For the text-containing cell, return its midpoint in (X, Y) coordinate format. 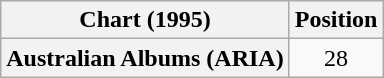
Chart (1995) (145, 20)
Position (336, 20)
Australian Albums (ARIA) (145, 58)
28 (336, 58)
